Return the [X, Y] coordinate for the center point of the cell that contains the specified text.  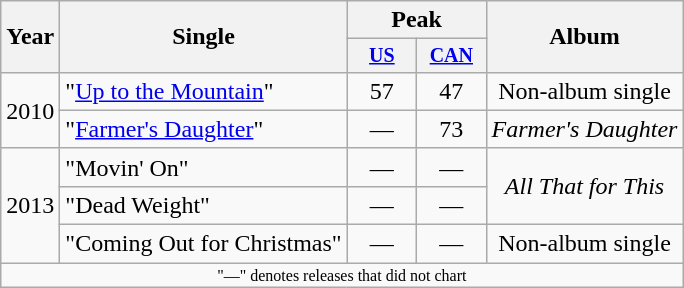
"Coming Out for Christmas" [204, 244]
Peak [416, 20]
"—" denotes releases that did not chart [342, 275]
All That for This [584, 186]
Album [584, 37]
2013 [30, 205]
73 [452, 129]
"Up to the Mountain" [204, 91]
Farmer's Daughter [584, 129]
2010 [30, 110]
"Movin' On" [204, 167]
57 [382, 91]
Single [204, 37]
47 [452, 91]
US [382, 56]
"Dead Weight" [204, 205]
Year [30, 37]
CAN [452, 56]
"Farmer's Daughter" [204, 129]
